Capture the cell that displays the provided text and extract its [X, Y] central coordinate. 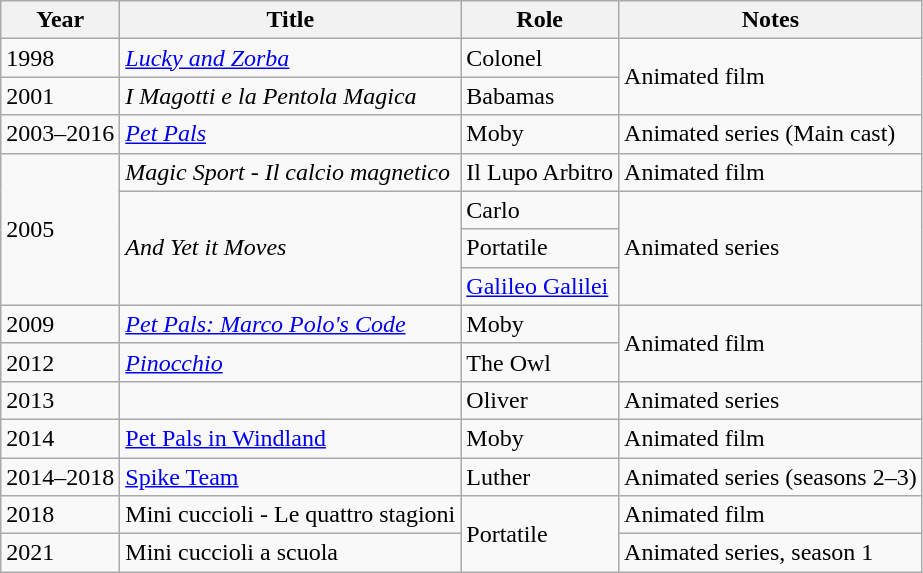
Colonel [540, 58]
I Magotti e la Pentola Magica [290, 96]
Oliver [540, 400]
2021 [60, 553]
Title [290, 20]
Animated series (Main cast) [771, 134]
The Owl [540, 362]
Babamas [540, 96]
Carlo [540, 210]
Role [540, 20]
2005 [60, 229]
Il Lupo Arbitro [540, 172]
2009 [60, 324]
2014–2018 [60, 477]
Magic Sport - Il calcio magnetico [290, 172]
Animated series (seasons 2–3) [771, 477]
2013 [60, 400]
Mini cuccioli - Le quattro stagioni [290, 515]
2018 [60, 515]
2001 [60, 96]
Pet Pals [290, 134]
Lucky and Zorba [290, 58]
1998 [60, 58]
And Yet it Moves [290, 248]
Notes [771, 20]
2003–2016 [60, 134]
Animated series, season 1 [771, 553]
Pet Pals: Marco Polo's Code [290, 324]
Year [60, 20]
Pinocchio [290, 362]
Pet Pals in Windland [290, 438]
Luther [540, 477]
2012 [60, 362]
2014 [60, 438]
Galileo Galilei [540, 286]
Spike Team [290, 477]
Mini cuccioli a scuola [290, 553]
